From the cell containing the given text, extract its center point as [X, Y] coordinate. 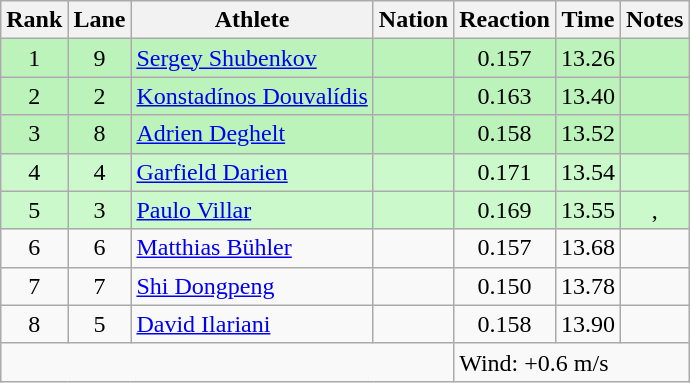
Athlete [252, 20]
Shi Dongpeng [252, 286]
0.150 [505, 286]
Paulo Villar [252, 210]
0.169 [505, 210]
David Ilariani [252, 324]
13.54 [588, 172]
Adrien Deghelt [252, 134]
13.90 [588, 324]
Lane [100, 20]
9 [100, 58]
, [655, 210]
Wind: +0.6 m/s [572, 362]
13.55 [588, 210]
Sergey Shubenkov [252, 58]
Time [588, 20]
Rank [34, 20]
Notes [655, 20]
13.68 [588, 248]
13.78 [588, 286]
Garfield Darien [252, 172]
Nation [413, 20]
13.52 [588, 134]
Konstadínos Douvalídis [252, 96]
Reaction [505, 20]
13.26 [588, 58]
Matthias Bühler [252, 248]
1 [34, 58]
0.171 [505, 172]
0.163 [505, 96]
13.40 [588, 96]
